Detect which cell encompasses the target text, then output its [X, Y] center coordinate. 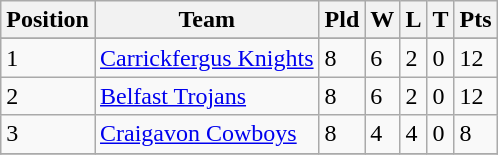
Carrickfergus Knights [206, 58]
T [440, 20]
L [414, 20]
W [382, 20]
Pld [342, 20]
Craigavon Cowboys [206, 134]
3 [48, 134]
1 [48, 58]
Pts [476, 20]
Team [206, 20]
Position [48, 20]
Belfast Trojans [206, 96]
